Pinpoint the cell where the given text exists, returning its [X, Y] midpoint coordinate. 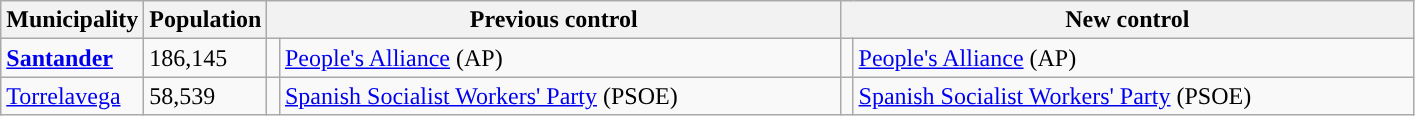
Santander [72, 58]
Municipality [72, 20]
Population [206, 20]
58,539 [206, 96]
Previous control [554, 20]
186,145 [206, 58]
Torrelavega [72, 96]
New control [1127, 20]
